Scan for the cell matching the given text and deliver its (x, y) coordinate at center. 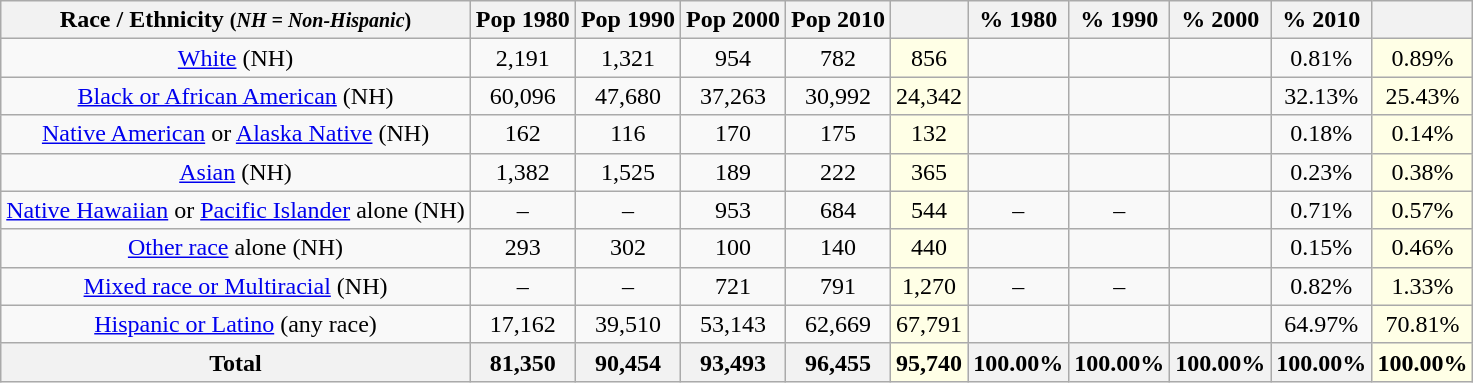
0.57% (1422, 210)
81,350 (522, 362)
175 (838, 134)
365 (930, 172)
116 (628, 134)
953 (732, 210)
302 (628, 248)
95,740 (930, 362)
Hispanic or Latino (any race) (236, 324)
47,680 (628, 96)
1,382 (522, 172)
Asian (NH) (236, 172)
Race / Ethnicity (NH = Non-Hispanic) (236, 20)
0.71% (1322, 210)
684 (838, 210)
132 (930, 134)
32.13% (1322, 96)
0.18% (1322, 134)
0.14% (1422, 134)
162 (522, 134)
140 (838, 248)
1.33% (1422, 286)
0.46% (1422, 248)
24,342 (930, 96)
Black or African American (NH) (236, 96)
% 1990 (1120, 20)
1,525 (628, 172)
440 (930, 248)
Mixed race or Multiracial (NH) (236, 286)
0.38% (1422, 172)
Pop 2000 (732, 20)
0.82% (1322, 286)
30,992 (838, 96)
0.23% (1322, 172)
Native American or Alaska Native (NH) (236, 134)
Pop 1980 (522, 20)
0.81% (1322, 58)
67,791 (930, 324)
2,191 (522, 58)
60,096 (522, 96)
% 2000 (1220, 20)
0.15% (1322, 248)
25.43% (1422, 96)
Native Hawaiian or Pacific Islander alone (NH) (236, 210)
Total (236, 362)
293 (522, 248)
17,162 (522, 324)
64.97% (1322, 324)
782 (838, 58)
Pop 1990 (628, 20)
Pop 2010 (838, 20)
170 (732, 134)
856 (930, 58)
0.89% (1422, 58)
% 2010 (1322, 20)
189 (732, 172)
96,455 (838, 362)
222 (838, 172)
93,493 (732, 362)
39,510 (628, 324)
70.81% (1422, 324)
Other race alone (NH) (236, 248)
% 1980 (1018, 20)
791 (838, 286)
954 (732, 58)
721 (732, 286)
White (NH) (236, 58)
1,270 (930, 286)
62,669 (838, 324)
1,321 (628, 58)
90,454 (628, 362)
37,263 (732, 96)
100 (732, 248)
53,143 (732, 324)
544 (930, 210)
